Capture the cell that displays the provided text and extract its (X, Y) central coordinate. 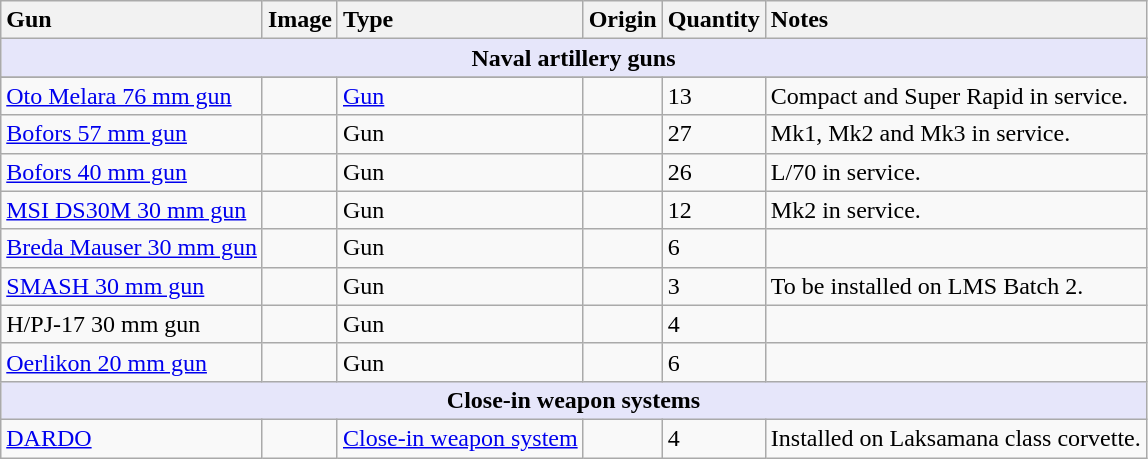
Close-in weapon systems (574, 400)
Mk1, Mk2 and Mk3 in service. (956, 134)
Compact and Super Rapid in service. (956, 96)
Installed on Laksamana class corvette. (956, 438)
Naval artillery guns (574, 58)
MSI DS30M 30 mm gun (132, 210)
DARDO (132, 438)
Notes (956, 20)
26 (714, 172)
Bofors 40 mm gun (132, 172)
Oerlikon 20 mm gun (132, 362)
Mk2 in service. (956, 210)
SMASH 30 mm gun (132, 286)
Image (300, 20)
Breda Mauser 30 mm gun (132, 248)
Bofors 57 mm gun (132, 134)
Quantity (714, 20)
Type (460, 20)
Oto Melara 76 mm gun (132, 96)
12 (714, 210)
13 (714, 96)
To be installed on LMS Batch 2. (956, 286)
27 (714, 134)
Close-in weapon system (460, 438)
H/PJ-17 30 mm gun (132, 324)
L/70 in service. (956, 172)
Origin (622, 20)
3 (714, 286)
